Find where the given text appears and provide that cell's center as (x, y) coordinate. 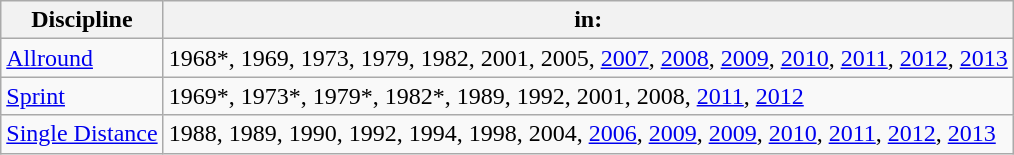
1968*, 1969, 1973, 1979, 1982, 2001, 2005, 2007, 2008, 2009, 2010, 2011, 2012, 2013 (588, 58)
1988, 1989, 1990, 1992, 1994, 1998, 2004, 2006, 2009, 2009, 2010, 2011, 2012, 2013 (588, 134)
Single Distance (82, 134)
Allround (82, 58)
in: (588, 20)
Discipline (82, 20)
1969*, 1973*, 1979*, 1982*, 1989, 1992, 2001, 2008, 2011, 2012 (588, 96)
Sprint (82, 96)
